Pinpoint the cell where the given text exists, returning its [X, Y] midpoint coordinate. 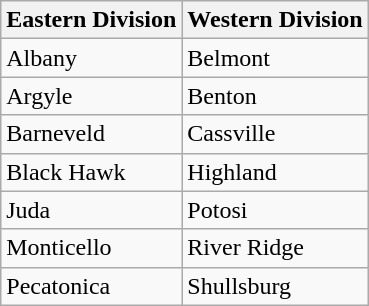
Albany [92, 58]
Potosi [275, 210]
Argyle [92, 96]
Juda [92, 210]
Shullsburg [275, 286]
Monticello [92, 248]
Barneveld [92, 134]
Highland [275, 172]
Pecatonica [92, 286]
River Ridge [275, 248]
Eastern Division [92, 20]
Cassville [275, 134]
Belmont [275, 58]
Benton [275, 96]
Black Hawk [92, 172]
Western Division [275, 20]
